Output the [x, y] coordinate of the center of the cell containing the given text.  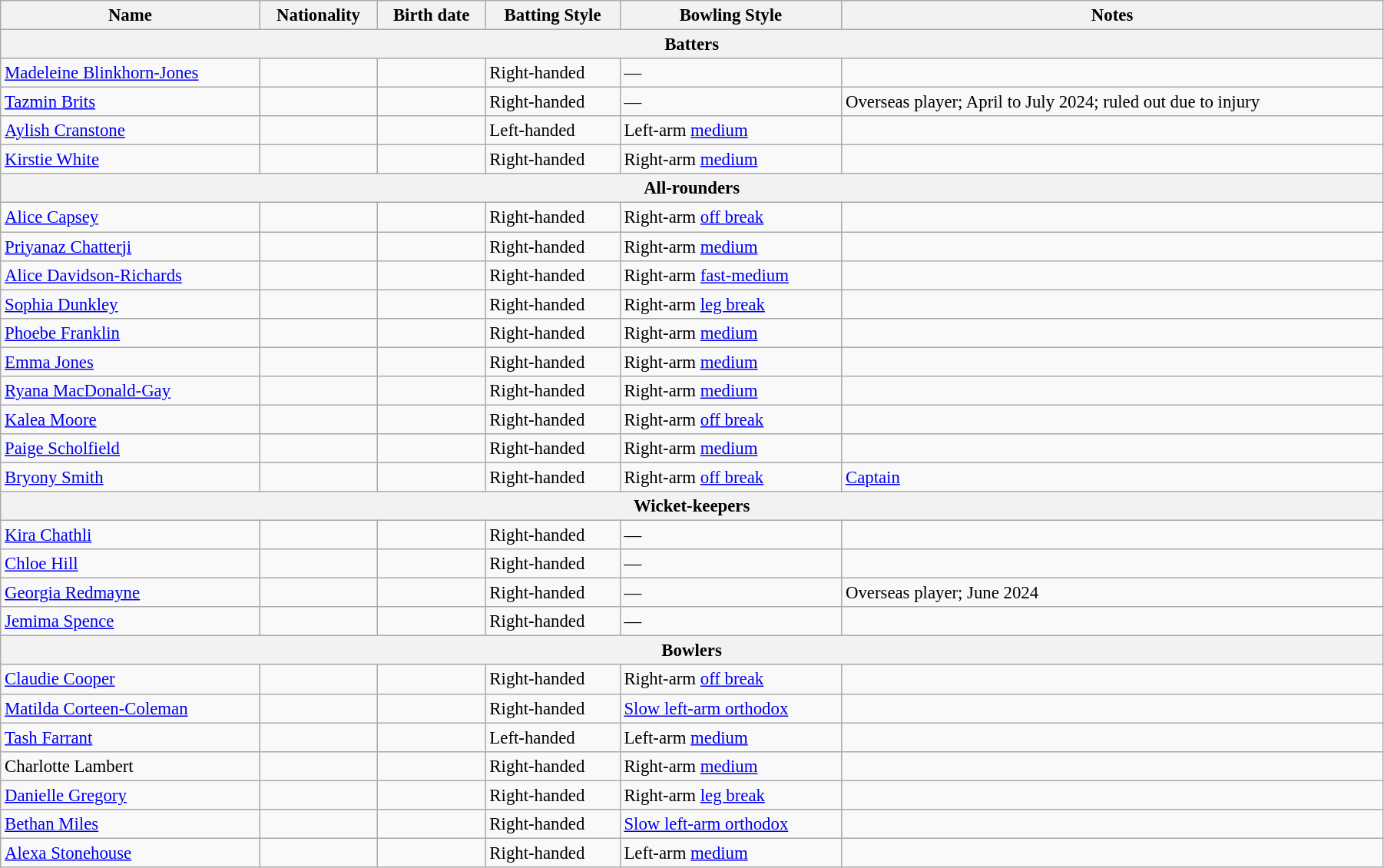
Kirstie White [131, 160]
Matilda Corteen-Coleman [131, 708]
Paige Scholfield [131, 449]
Tash Farrant [131, 737]
Emma Jones [131, 362]
Jemima Spence [131, 621]
Batters [692, 45]
Alice Davidson-Richards [131, 275]
Captain [1112, 477]
Aylish Cranstone [131, 131]
Overseas player; April to July 2024; ruled out due to injury [1112, 102]
Birth date [432, 15]
Kalea Moore [131, 419]
Ryana MacDonald-Gay [131, 391]
Charlotte Lambert [131, 766]
Sophia Dunkley [131, 304]
Georgia Redmayne [131, 593]
Alexa Stonehouse [131, 853]
Kira Chathli [131, 535]
Bowlers [692, 651]
Bowling Style [731, 15]
Danielle Gregory [131, 795]
All-rounders [692, 188]
Overseas player; June 2024 [1112, 593]
Nationality [318, 15]
Priyanaz Chatterji [131, 247]
Batting Style [553, 15]
Name [131, 15]
Bethan Miles [131, 824]
Bryony Smith [131, 477]
Notes [1112, 15]
Claudie Cooper [131, 680]
Madeleine Blinkhorn-Jones [131, 73]
Chloe Hill [131, 564]
Wicket-keepers [692, 506]
Alice Capsey [131, 217]
Right-arm fast-medium [731, 275]
Tazmin Brits [131, 102]
Phoebe Franklin [131, 333]
